For the text-containing cell, return its midpoint in [X, Y] coordinate format. 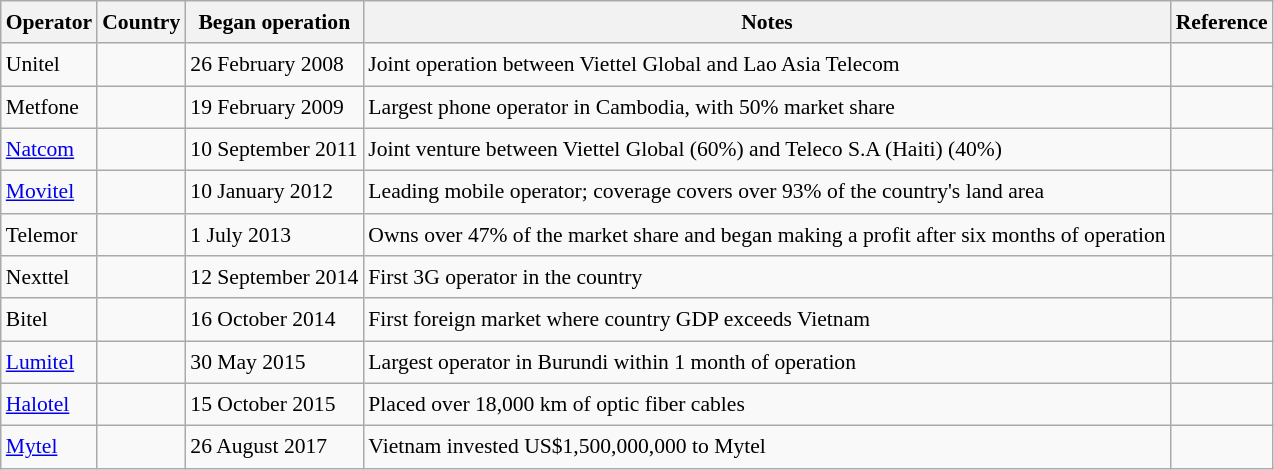
Owns over 47% of the market share and began making a profit after six months of operation [766, 236]
Placed over 18,000 km of optic fiber cables [766, 406]
First foreign market where country GDP exceeds Vietnam [766, 320]
Nexttel [49, 278]
15 October 2015 [274, 406]
Mytel [49, 448]
Largest phone operator in Cambodia, with 50% market share [766, 108]
First 3G operator in the country [766, 278]
1 July 2013 [274, 236]
Reference [1222, 22]
Joint operation between Viettel Global and Lao Asia Telecom [766, 66]
Country [141, 22]
10 September 2011 [274, 150]
Natcom [49, 150]
Lumitel [49, 362]
Movitel [49, 192]
26 August 2017 [274, 448]
10 January 2012 [274, 192]
Began operation [274, 22]
Largest operator in Burundi within 1 month of operation [766, 362]
Notes [766, 22]
16 October 2014 [274, 320]
19 February 2009 [274, 108]
Bitel [49, 320]
Joint venture between Viettel Global (60%) and Teleco S.A (Haiti) (40%) [766, 150]
Metfone [49, 108]
Leading mobile operator; coverage covers over 93% of the country's land area [766, 192]
Halotel [49, 406]
Vietnam invested US$1,500,000,000 to Mytel [766, 448]
Unitel [49, 66]
Operator [49, 22]
Telemor [49, 236]
12 September 2014 [274, 278]
30 May 2015 [274, 362]
26 February 2008 [274, 66]
